Identify which cell holds the provided text, then report its (X, Y) central coordinate. 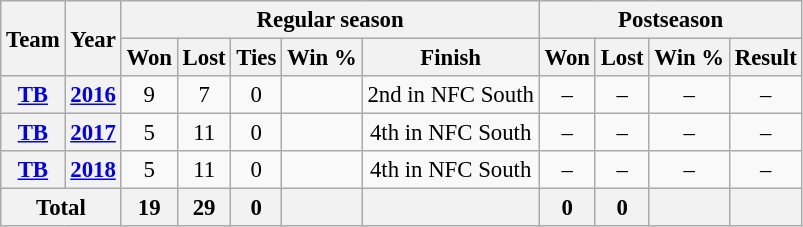
29 (204, 208)
Ties (256, 58)
2018 (93, 170)
2016 (93, 95)
2nd in NFC South (450, 95)
9 (149, 95)
Result (766, 58)
19 (149, 208)
Regular season (330, 20)
2017 (93, 133)
Finish (450, 58)
7 (204, 95)
Year (93, 38)
Postseason (670, 20)
Total (61, 208)
Team (33, 38)
